Search for the cell housing the specified text and yield its (x, y) center coordinate. 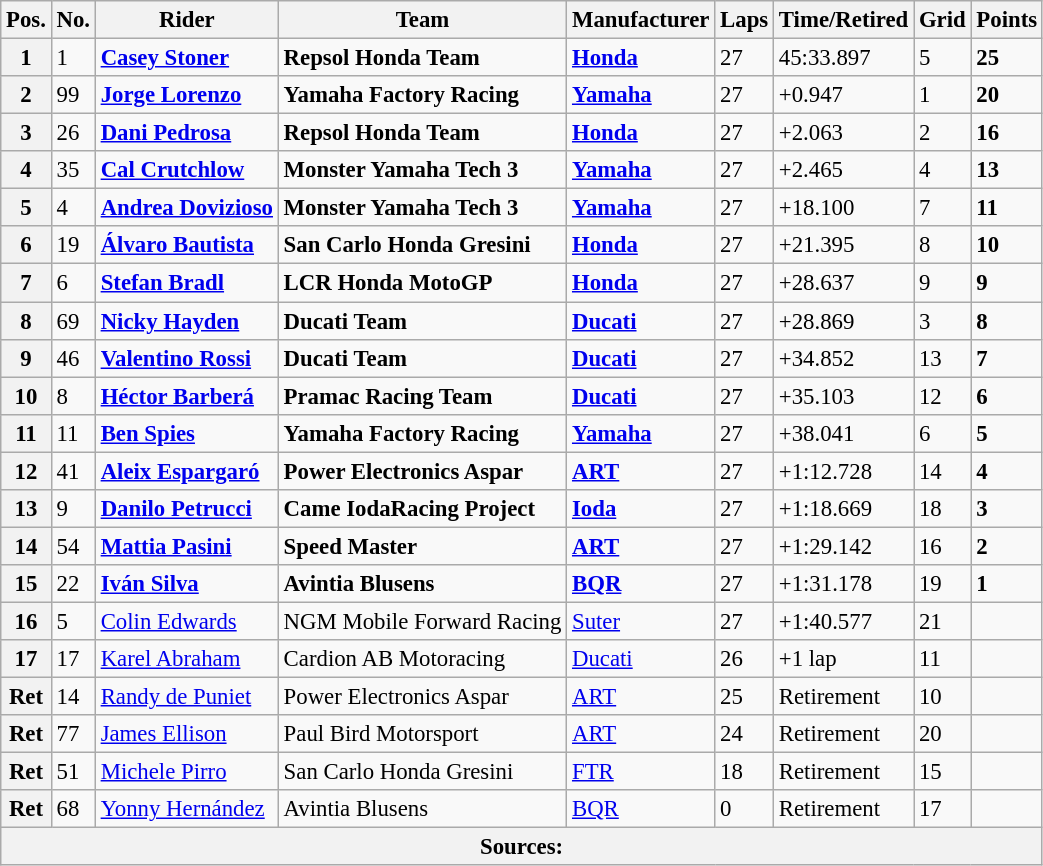
+1 lap (844, 659)
+21.395 (844, 245)
45:33.897 (844, 58)
Pramac Racing Team (422, 396)
Team (422, 20)
Michele Pirro (186, 772)
Cardion AB Motoracing (422, 659)
Sources: (522, 847)
99 (73, 95)
No. (73, 20)
LCR Honda MotoGP (422, 283)
+1:31.178 (844, 584)
Paul Bird Motorsport (422, 734)
Pos. (26, 20)
Ben Spies (186, 433)
+28.869 (844, 321)
77 (73, 734)
Manufacturer (641, 20)
54 (73, 546)
FTR (641, 772)
Álvaro Bautista (186, 245)
Ioda (641, 509)
Dani Pedrosa (186, 133)
+1:18.669 (844, 509)
21 (942, 621)
+1:12.728 (844, 471)
Karel Abraham (186, 659)
Andrea Dovizioso (186, 208)
Casey Stoner (186, 58)
Aleix Espargaró (186, 471)
0 (744, 809)
41 (73, 471)
Nicky Hayden (186, 321)
Came IodaRacing Project (422, 509)
Colin Edwards (186, 621)
Points (1006, 20)
Iván Silva (186, 584)
51 (73, 772)
22 (73, 584)
24 (744, 734)
+0.947 (844, 95)
Yonny Hernández (186, 809)
+38.041 (844, 433)
+34.852 (844, 358)
Stefan Bradl (186, 283)
Randy de Puniet (186, 697)
Speed Master (422, 546)
NGM Mobile Forward Racing (422, 621)
+35.103 (844, 396)
Mattia Pasini (186, 546)
+2.063 (844, 133)
Rider (186, 20)
+1:40.577 (844, 621)
Héctor Barberá (186, 396)
Cal Crutchlow (186, 170)
Time/Retired (844, 20)
69 (73, 321)
Grid (942, 20)
Danilo Petrucci (186, 509)
35 (73, 170)
Jorge Lorenzo (186, 95)
James Ellison (186, 734)
Suter (641, 621)
+1:29.142 (844, 546)
+28.637 (844, 283)
+2.465 (844, 170)
46 (73, 358)
68 (73, 809)
Laps (744, 20)
+18.100 (844, 208)
Valentino Rossi (186, 358)
